Return (x, y) of the center of cell containing provided text 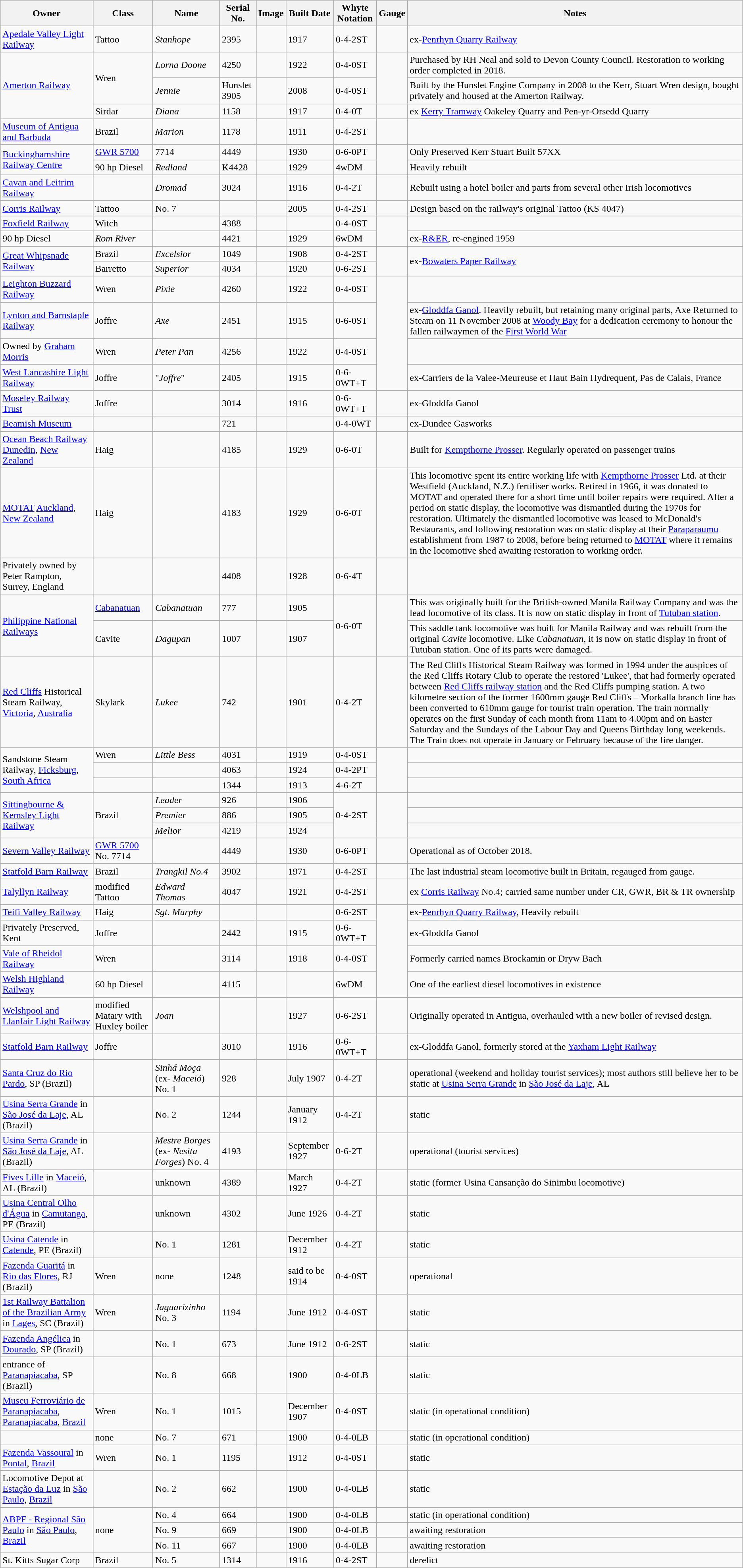
Moseley Railway Trust (47, 404)
Rom River (123, 238)
4193 (238, 1151)
1928 (310, 576)
modified Tattoo (123, 892)
Apedale Valley Light Railway (47, 39)
1920 (310, 269)
3902 (238, 871)
Joan (186, 1016)
Cavan and Leitrim Railway (47, 187)
Marion (186, 132)
Pixie (186, 289)
Teifi Valley Railway (47, 912)
Notes (576, 14)
No. 5 (186, 1560)
Little Bess (186, 755)
Hunslet 3905 (238, 91)
2405 (238, 377)
1248 (238, 1276)
Ocean Beach Railway Dunedin, New Zealand (47, 450)
3010 (238, 1047)
Leighton Buzzard Railway (47, 289)
4115 (238, 984)
Red Cliffs Historical Steam Railway, Victoria, Australia (47, 702)
GWR 5700 (123, 152)
4047 (238, 892)
"Joffre" (186, 377)
ex-Carriers de la Valee-Meureuse et Haut Bain Hydrequent, Pas de Calais, France (576, 377)
Premier (186, 815)
4250 (238, 65)
Diana (186, 111)
Privately owned by Peter Rampton, Surrey, England (47, 576)
MOTAT Auckland, New Zealand (47, 513)
1908 (310, 254)
Usina Catende in Catende, PE (Brazil) (47, 1245)
1015 (238, 1412)
1344 (238, 785)
1971 (310, 871)
ABPF - Regional São Paulo in São Paulo, Brazil (47, 1530)
1921 (310, 892)
Edward Thomas (186, 892)
4063 (238, 770)
Whyte Notation (355, 14)
ex Corris Railway No.4; carried same number under CR, GWR, BR & TR ownership (576, 892)
Operational as of October 2018. (576, 851)
1st Railway Battalion of the Brazilian Army in Lages, SC (Brazil) (47, 1313)
Severn Valley Railway (47, 851)
0-6-0ST (355, 321)
1049 (238, 254)
0-4-0T (355, 111)
operational (weekend and holiday tourist services); most authors still believe her to be static at Usina Serra Grande in São José da Laje, AL (576, 1078)
1194 (238, 1313)
December 1912 (310, 1245)
1907 (310, 639)
669 (238, 1530)
Skylark (123, 702)
0-4-0WT (355, 424)
ex-Dundee Gasworks (576, 424)
4389 (238, 1182)
4185 (238, 450)
derelict (576, 1560)
ex-R&ER, re-engined 1959 (576, 238)
Usina Central Olho d'Água in Camutanga, PE (Brazil) (47, 1214)
4183 (238, 513)
1918 (310, 959)
No. 9 (186, 1530)
Fazenda Angélica in Dourado, SP (Brazil) (47, 1344)
Great Whipsnade Railway (47, 261)
No. 4 (186, 1515)
Rebuilt using a hotel boiler and parts from several other Irish locomotives (576, 187)
1007 (238, 639)
Purchased by RH Neal and sold to Devon County Council. Restoration to working order completed in 2018. (576, 65)
Formerly carried names Brockamin or Dryw Bach (576, 959)
No. 11 (186, 1545)
operational (576, 1276)
4408 (238, 576)
673 (238, 1344)
Heavily rebuilt (576, 167)
777 (238, 608)
1901 (310, 702)
1158 (238, 111)
Buckinghamshire Railway Centre (47, 160)
Only Preserved Kerr Stuart Built 57XX (576, 152)
Originally operated in Antigua, overhauled with a new boiler of revised design. (576, 1016)
Museum of Antigua and Barbuda (47, 132)
operational (tourist services) (576, 1151)
Santa Cruz do Rio Pardo, SP (Brazil) (47, 1078)
Sgt. Murphy (186, 912)
3024 (238, 187)
4034 (238, 269)
September 1927 (310, 1151)
1913 (310, 785)
Cavite (123, 639)
Welshpool and Llanfair Light Railway (47, 1016)
Melior (186, 830)
Built Date (310, 14)
Fazenda Vassoural in Pontal, Brazil (47, 1458)
Redland (186, 167)
742 (238, 702)
modified Matary with Huxley boiler (123, 1016)
ex-Penrhyn Quarry Railway (576, 39)
1195 (238, 1458)
Fives Lille in Maceió, AL (Brazil) (47, 1182)
60 hp Diesel (123, 984)
Leader (186, 800)
ex-Bowaters Paper Railway (576, 261)
Class (123, 14)
Amerton Railway (47, 85)
Privately Preserved, Kent (47, 933)
886 (238, 815)
3014 (238, 404)
671 (238, 1437)
4wDM (355, 167)
4256 (238, 352)
Trangkil No.4 (186, 871)
Sittingbourne & Kemsley Light Railway (47, 815)
4421 (238, 238)
Sandstone Steam Railway, Ficksburg, South Africa (47, 770)
1906 (310, 800)
1912 (310, 1458)
K4428 (238, 167)
Museu Ferroviário de Paranapiacaba, Paranapiacaba, Brazil (47, 1412)
static (former Usina Cansanção do Sinimbu locomotive) (576, 1182)
Name (186, 14)
0-4-2PT (355, 770)
Vale of Rheidol Railway (47, 959)
June 1926 (310, 1214)
July 1907 (310, 1078)
4219 (238, 830)
2008 (310, 91)
Lynton and Barnstaple Railway (47, 321)
4388 (238, 223)
Barretto (123, 269)
7714 (186, 152)
667 (238, 1545)
One of the earliest diesel locomotives in existence (576, 984)
Jaguarizinho No. 3 (186, 1313)
Owned by Graham Morris (47, 352)
January 1912 (310, 1114)
The last industrial steam locomotive built in Britain, regauged from gauge. (576, 871)
1927 (310, 1016)
721 (238, 424)
3114 (238, 959)
1281 (238, 1245)
1919 (310, 755)
4-6-2T (355, 785)
Locomotive Depot at Estação da Luz in São Paulo, Brazil (47, 1489)
Corris Railway (47, 208)
Sinhá Moça (ex- Maceió) No. 1 (186, 1078)
Image (271, 14)
March 1927 (310, 1182)
Serial No. (238, 14)
Owner (47, 14)
West Lancashire Light Railway (47, 377)
Lukee (186, 702)
Philippine National Railways (47, 626)
662 (238, 1489)
664 (238, 1515)
Peter Pan (186, 352)
2451 (238, 321)
Built by the Hunslet Engine Company in 2008 to the Kerr, Stuart Wren design, bought privately and housed at the Amerton Railway. (576, 91)
Dromad (186, 187)
Stanhope (186, 39)
2395 (238, 39)
GWR 5700 No. 7714 (123, 851)
Dagupan (186, 639)
1178 (238, 132)
December 1907 (310, 1412)
Talyllyn Railway (47, 892)
said to be 1914 (310, 1276)
Sirdar (123, 111)
Excelsior (186, 254)
ex-Gloddfa Ganol, formerly stored at the Yaxham Light Railway (576, 1047)
Beamish Museum (47, 424)
Superior (186, 269)
Design based on the railway's original Tattoo (KS 4047) (576, 208)
4260 (238, 289)
928 (238, 1078)
Lorna Doone (186, 65)
Welsh Highland Railway (47, 984)
Built for Kempthorne Prosser. Regularly operated on passenger trains (576, 450)
2442 (238, 933)
St. Kitts Sugar Corp (47, 1560)
Witch (123, 223)
1314 (238, 1560)
Foxfield Railway (47, 223)
4031 (238, 755)
4302 (238, 1214)
ex-Penrhyn Quarry Railway, Heavily rebuilt (576, 912)
2005 (310, 208)
entrance of Paranapiacaba, SP (Brazil) (47, 1375)
Mestre Borges (ex- Nesita Forges) No. 4 (186, 1151)
No. 8 (186, 1375)
Axe (186, 321)
ex Kerry Tramway Oakeley Quarry and Pen-yr-Orsedd Quarry (576, 111)
1244 (238, 1114)
0-6-4T (355, 576)
Fazenda Guaritá in Rio das Flores, RJ (Brazil) (47, 1276)
1911 (310, 132)
0-6-2T (355, 1151)
926 (238, 800)
668 (238, 1375)
Gauge (392, 14)
Jennie (186, 91)
